Determine the [x, y] coordinate at the center of the cell enclosing the given text.  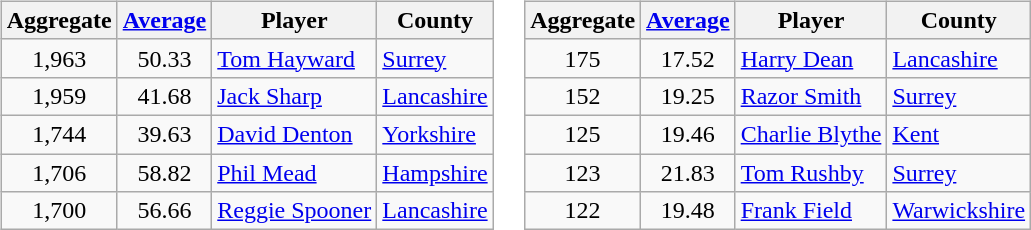
21.83 [688, 173]
Reggie Spooner [294, 211]
Frank Field [811, 211]
19.25 [688, 96]
58.82 [164, 173]
Razor Smith [811, 96]
123 [583, 173]
1,959 [59, 96]
David Denton [294, 134]
Charlie Blythe [811, 134]
Tom Hayward [294, 58]
Harry Dean [811, 58]
1,706 [59, 173]
Hampshire [435, 173]
19.46 [688, 134]
Tom Rushby [811, 173]
56.66 [164, 211]
41.68 [164, 96]
50.33 [164, 58]
152 [583, 96]
1,744 [59, 134]
17.52 [688, 58]
Kent [959, 134]
Jack Sharp [294, 96]
1,963 [59, 58]
19.48 [688, 211]
1,700 [59, 211]
Phil Mead [294, 173]
125 [583, 134]
175 [583, 58]
122 [583, 211]
39.63 [164, 134]
Warwickshire [959, 211]
Yorkshire [435, 134]
